Determine the (X, Y) coordinate at the center of the cell enclosing the given text.  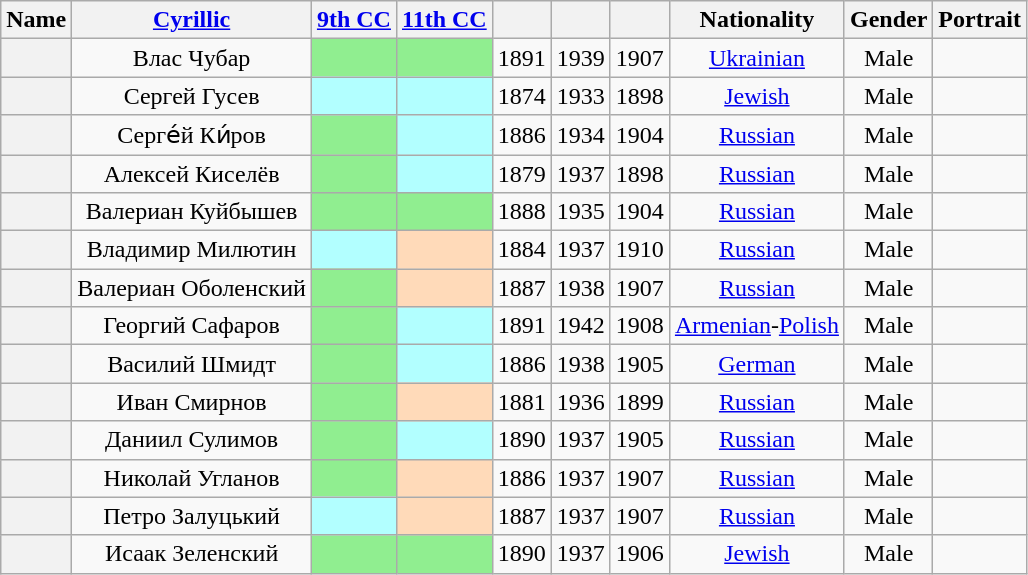
Исаак Зеленский (192, 554)
1933 (580, 96)
1888 (522, 212)
1910 (640, 250)
Валериан Оболенский (192, 288)
Даниил Сулимов (192, 440)
Серге́й Ки́ров (192, 135)
Василий Шмидт (192, 364)
Name (36, 20)
Николай Угланов (192, 478)
Валериан Куйбышев (192, 212)
1942 (580, 326)
German (756, 364)
1881 (522, 402)
Cyrillic (192, 20)
Portrait (980, 20)
Gender (888, 20)
1874 (522, 96)
Иван Смирнов (192, 402)
Armenian-Polish (756, 326)
1935 (580, 212)
Алексей Киселёв (192, 173)
1884 (522, 250)
Владимир Милютин (192, 250)
Nationality (756, 20)
9th CC (354, 20)
Георгий Сафаров (192, 326)
Ukrainian (756, 58)
1939 (580, 58)
11th CC (444, 20)
1879 (522, 173)
Сергей Гусев (192, 96)
1906 (640, 554)
1934 (580, 135)
1936 (580, 402)
1899 (640, 402)
Петро Залуцький (192, 516)
Влас Чубар (192, 58)
1908 (640, 326)
